Pinpoint the cell where the given text exists, returning its [x, y] midpoint coordinate. 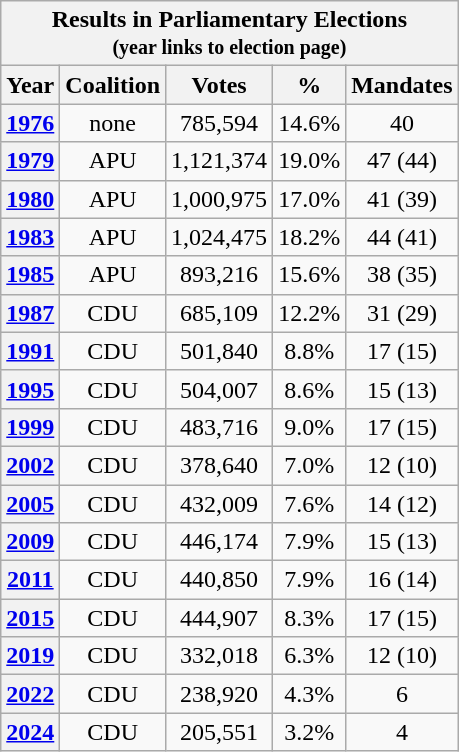
14 (12) [402, 503]
19.0% [310, 161]
Votes [220, 85]
504,007 [220, 389]
1995 [30, 389]
4 [402, 732]
6 [402, 694]
440,850 [220, 580]
1,024,475 [220, 237]
2015 [30, 618]
7.6% [310, 503]
Results in Parliamentary Elections (year links to election page) [230, 34]
1980 [30, 199]
2022 [30, 694]
9.0% [310, 427]
2019 [30, 656]
1979 [30, 161]
1,121,374 [220, 161]
2002 [30, 465]
1976 [30, 123]
2011 [30, 580]
6.3% [310, 656]
685,109 [220, 313]
% [310, 85]
7.0% [310, 465]
238,920 [220, 694]
8.8% [310, 351]
1985 [30, 275]
16 (14) [402, 580]
1999 [30, 427]
47 (44) [402, 161]
446,174 [220, 542]
17.0% [310, 199]
2024 [30, 732]
12.2% [310, 313]
18.2% [310, 237]
332,018 [220, 656]
Mandates [402, 85]
8.6% [310, 389]
1987 [30, 313]
1983 [30, 237]
444,907 [220, 618]
38 (35) [402, 275]
15.6% [310, 275]
none [113, 123]
785,594 [220, 123]
3.2% [310, 732]
1,000,975 [220, 199]
2005 [30, 503]
8.3% [310, 618]
2009 [30, 542]
Year [30, 85]
1991 [30, 351]
4.3% [310, 694]
378,640 [220, 465]
501,840 [220, 351]
31 (29) [402, 313]
893,216 [220, 275]
432,009 [220, 503]
Coalition [113, 85]
483,716 [220, 427]
44 (41) [402, 237]
41 (39) [402, 199]
205,551 [220, 732]
14.6% [310, 123]
40 [402, 123]
